From the cell containing the given text, extract its center point as [X, Y] coordinate. 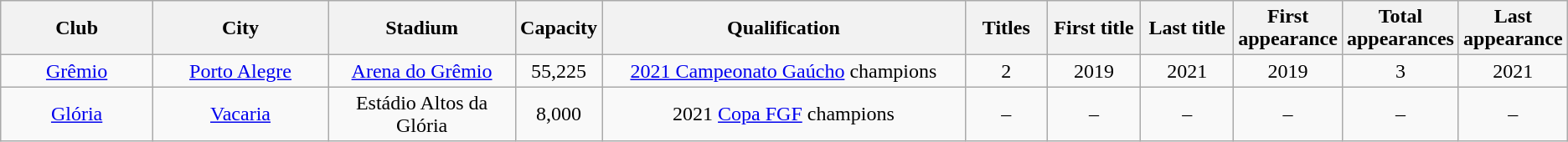
2021 Copa FGF champions [784, 114]
Total appearances [1400, 28]
Stadium [422, 28]
First appearance [1288, 28]
City [241, 28]
Capacity [560, 28]
Club [77, 28]
Glória [77, 114]
Last appearance [1513, 28]
Porto Alegre [241, 71]
8,000 [560, 114]
2021 Campeonato Gaúcho champions [784, 71]
Qualification [784, 28]
First title [1094, 28]
2 [1006, 71]
Last title [1188, 28]
Estádio Altos da Glória [422, 114]
Vacaria [241, 114]
Grêmio [77, 71]
Titles [1006, 28]
Arena do Grêmio [422, 71]
3 [1400, 71]
55,225 [560, 71]
